Locate the cell with the specified text and output its [X, Y] center coordinate. 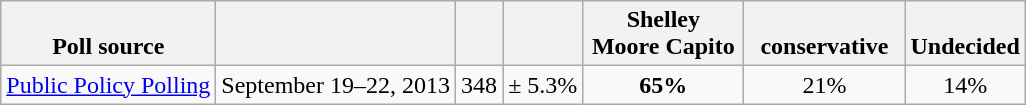
Undecided [965, 34]
conservative [824, 34]
September 19–22, 2013 [336, 85]
Poll source [108, 34]
348 [480, 85]
± 5.3% [543, 85]
65% [664, 85]
21% [824, 85]
14% [965, 85]
Public Policy Polling [108, 85]
Shelley Moore Capito [664, 34]
